For the text-containing cell, return its midpoint in (x, y) coordinate format. 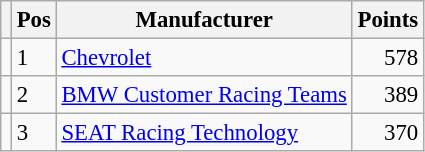
578 (388, 58)
Pos (34, 20)
SEAT Racing Technology (204, 133)
Manufacturer (204, 20)
2 (34, 95)
3 (34, 133)
370 (388, 133)
389 (388, 95)
1 (34, 58)
BMW Customer Racing Teams (204, 95)
Points (388, 20)
Chevrolet (204, 58)
